Search for the cell housing the specified text and yield its (x, y) center coordinate. 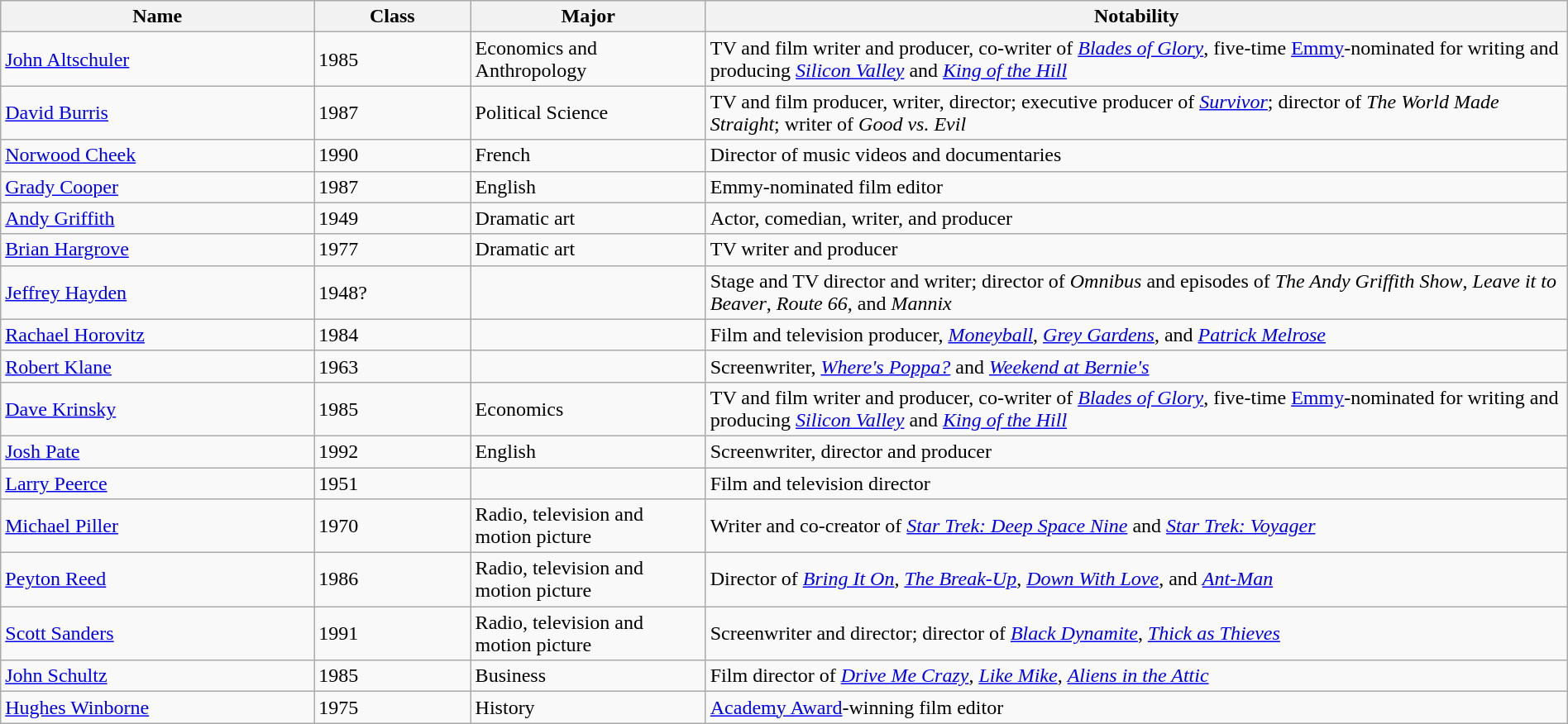
Emmy-nominated film editor (1136, 187)
Brian Hargrove (157, 250)
1948? (392, 293)
Writer and co-creator of Star Trek: Deep Space Nine and Star Trek: Voyager (1136, 526)
Actor, comedian, writer, and producer (1136, 218)
1963 (392, 366)
Screenwriter, director and producer (1136, 451)
French (588, 155)
Andy Griffith (157, 218)
Josh Pate (157, 451)
1970 (392, 526)
1949 (392, 218)
Scott Sanders (157, 633)
1984 (392, 335)
Business (588, 676)
David Burris (157, 112)
Jeffrey Hayden (157, 293)
1992 (392, 451)
1991 (392, 633)
Director of music videos and documentaries (1136, 155)
Dave Krinsky (157, 408)
Major (588, 17)
John Schultz (157, 676)
Screenwriter and director; director of Black Dynamite, Thick as Thieves (1136, 633)
Larry Peerce (157, 483)
Robert Klane (157, 366)
Film director of Drive Me Crazy, Like Mike, Aliens in the Attic (1136, 676)
Peyton Reed (157, 580)
1977 (392, 250)
Economics and Anthropology (588, 60)
1990 (392, 155)
Norwood Cheek (157, 155)
Class (392, 17)
Film and television director (1136, 483)
TV writer and producer (1136, 250)
Stage and TV director and writer; director of Omnibus and episodes of The Andy Griffith Show, Leave it to Beaver, Route 66, and Mannix (1136, 293)
Notability (1136, 17)
Name (157, 17)
Film and television producer, Moneyball, Grey Gardens, and Patrick Melrose (1136, 335)
Grady Cooper (157, 187)
John Altschuler (157, 60)
1975 (392, 707)
Economics (588, 408)
Screenwriter, Where's Poppa? and Weekend at Bernie's (1136, 366)
Academy Award-winning film editor (1136, 707)
Rachael Horovitz (157, 335)
Political Science (588, 112)
Hughes Winborne (157, 707)
1951 (392, 483)
History (588, 707)
1986 (392, 580)
Director of Bring It On, The Break-Up, Down With Love, and Ant-Man (1136, 580)
Michael Piller (157, 526)
TV and film producer, writer, director; executive producer of Survivor; director of The World Made Straight; writer of Good vs. Evil (1136, 112)
